Capture the cell that displays the provided text and extract its (X, Y) central coordinate. 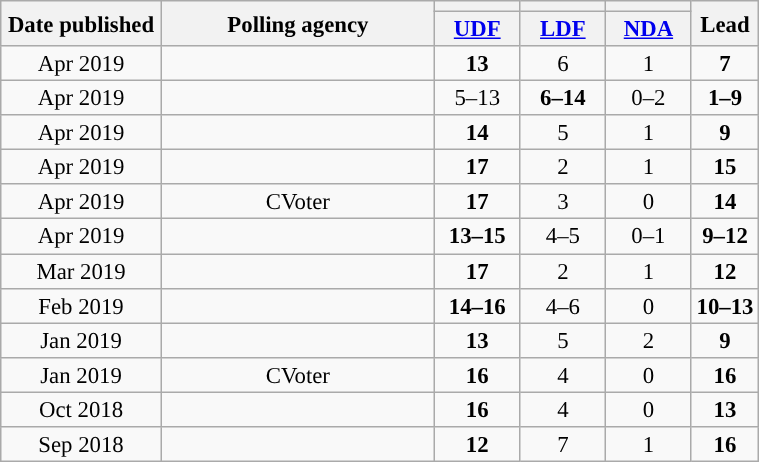
Mar 2019 (82, 272)
NDA (649, 30)
Feb 2019 (82, 306)
6–14 (563, 98)
14–16 (477, 306)
1–9 (725, 98)
6 (563, 64)
Sep 2018 (82, 444)
Date published (82, 24)
LDF (563, 30)
3 (563, 202)
4–6 (563, 306)
Oct 2018 (82, 410)
0–1 (649, 236)
15 (725, 168)
0–2 (649, 98)
UDF (477, 30)
Polling agency (298, 24)
9–12 (725, 236)
10–13 (725, 306)
13–15 (477, 236)
Lead (725, 24)
4–5 (563, 236)
5–13 (477, 98)
